For the text-containing cell, return its midpoint in (x, y) coordinate format. 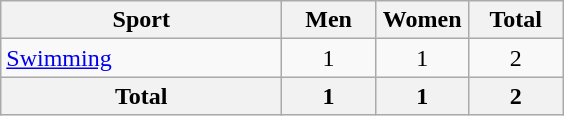
Women (422, 20)
Men (329, 20)
Swimming (142, 58)
Sport (142, 20)
